Identify which cell holds the provided text, then report its [X, Y] central coordinate. 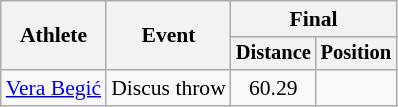
Position [356, 54]
Vera Begić [54, 88]
Athlete [54, 36]
Event [168, 36]
60.29 [274, 88]
Distance [274, 54]
Discus throw [168, 88]
Final [314, 19]
